Output the (x, y) coordinate of the center of the cell containing the given text.  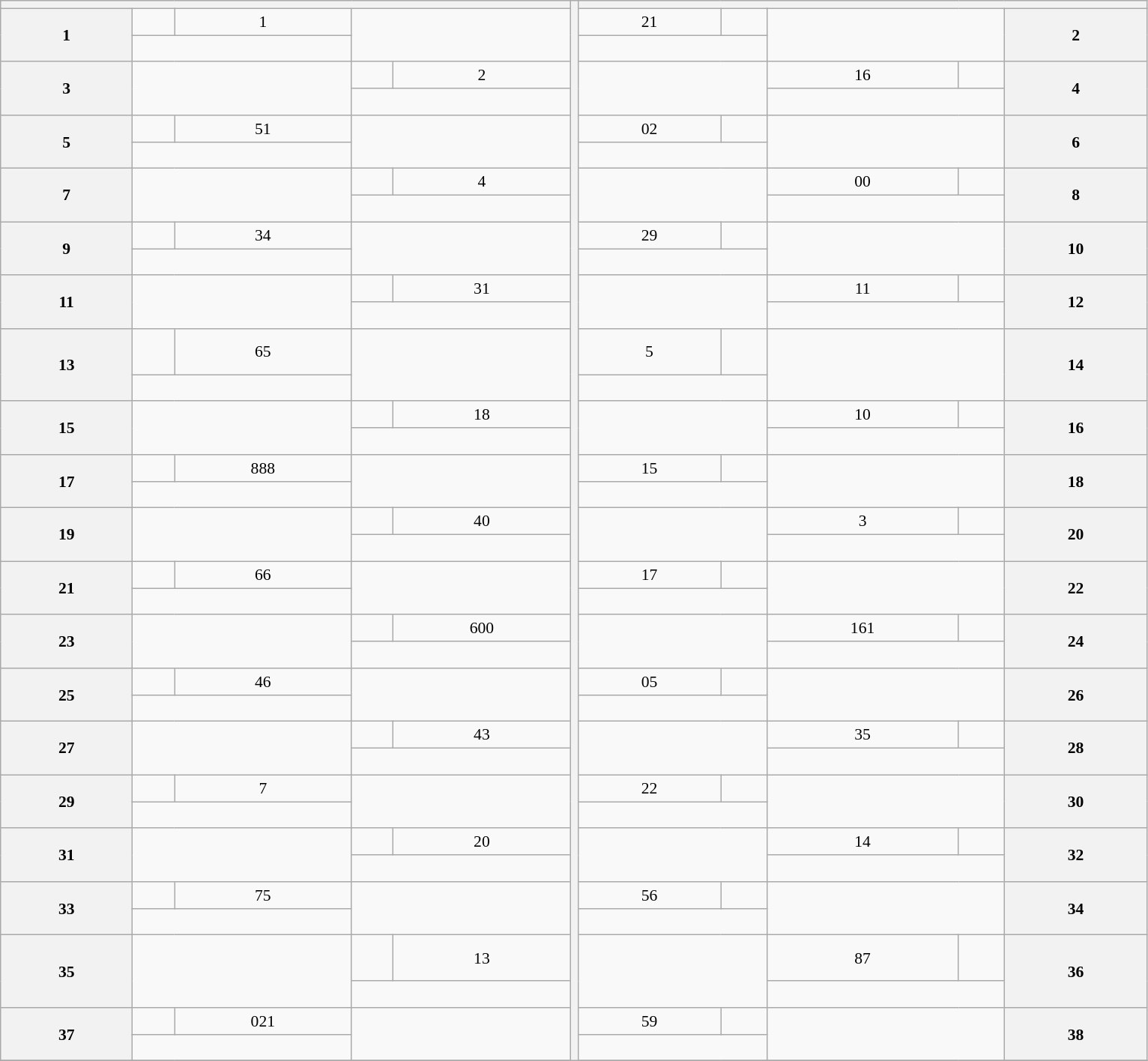
600 (482, 629)
8 (1076, 195)
021 (263, 1021)
26 (1076, 695)
33 (67, 908)
25 (67, 695)
00 (862, 182)
36 (1076, 971)
9 (67, 249)
23 (67, 641)
38 (1076, 1034)
27 (67, 748)
51 (263, 129)
05 (649, 682)
46 (263, 682)
28 (1076, 748)
87 (862, 958)
24 (1076, 641)
66 (263, 575)
12 (1076, 303)
40 (482, 522)
32 (1076, 856)
161 (862, 629)
75 (263, 895)
65 (263, 352)
19 (67, 535)
6 (1076, 142)
30 (1076, 802)
43 (482, 735)
37 (67, 1034)
59 (649, 1021)
888 (263, 468)
56 (649, 895)
02 (649, 129)
